Determine the (x, y) coordinate at the center of the cell enclosing the given text.  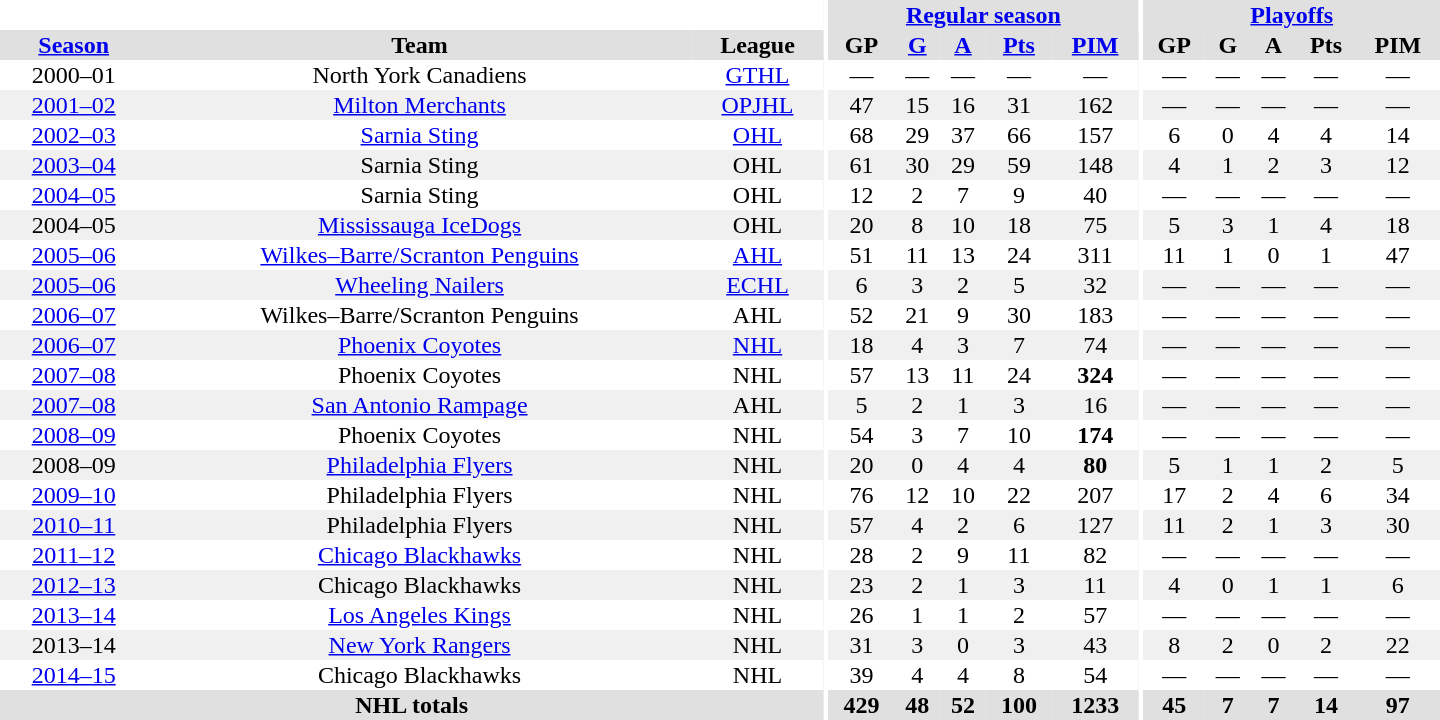
Team (419, 45)
61 (861, 165)
174 (1095, 435)
Regular season (983, 15)
74 (1095, 345)
32 (1095, 285)
43 (1095, 645)
2012–13 (74, 585)
48 (917, 705)
45 (1174, 705)
100 (1019, 705)
2014–15 (74, 675)
ECHL (758, 285)
23 (861, 585)
Los Angeles Kings (419, 615)
Season (74, 45)
37 (963, 135)
127 (1095, 525)
Milton Merchants (419, 105)
311 (1095, 255)
39 (861, 675)
17 (1174, 495)
28 (861, 555)
148 (1095, 165)
207 (1095, 495)
Mississauga IceDogs (419, 225)
League (758, 45)
North York Canadiens (419, 75)
21 (917, 315)
OPJHL (758, 105)
75 (1095, 225)
82 (1095, 555)
GTHL (758, 75)
76 (861, 495)
Wheeling Nailers (419, 285)
2009–10 (74, 495)
80 (1095, 465)
429 (861, 705)
2001–02 (74, 105)
324 (1095, 375)
Playoffs (1292, 15)
2000–01 (74, 75)
59 (1019, 165)
66 (1019, 135)
2002–03 (74, 135)
183 (1095, 315)
2011–12 (74, 555)
New York Rangers (419, 645)
1233 (1095, 705)
157 (1095, 135)
40 (1095, 195)
2010–11 (74, 525)
San Antonio Rampage (419, 405)
2003–04 (74, 165)
15 (917, 105)
68 (861, 135)
26 (861, 615)
162 (1095, 105)
NHL totals (412, 705)
51 (861, 255)
97 (1398, 705)
34 (1398, 495)
